Search for the cell housing the specified text and yield its [x, y] center coordinate. 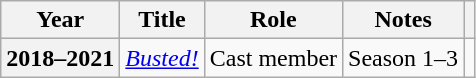
Cast member [273, 58]
Busted! [162, 58]
Notes [404, 20]
Year [60, 20]
2018–2021 [60, 58]
Role [273, 20]
Title [162, 20]
Season 1–3 [404, 58]
